For the text-containing cell, return its midpoint in [X, Y] coordinate format. 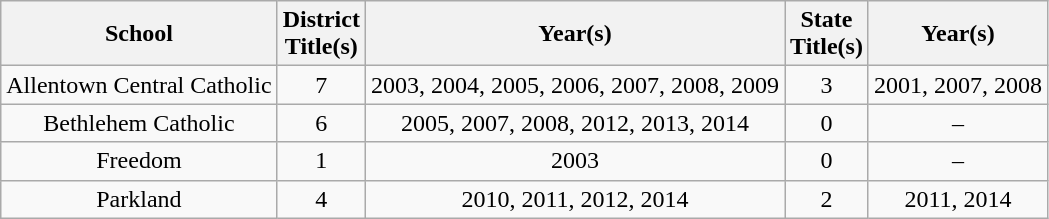
6 [321, 123]
2003, 2004, 2005, 2006, 2007, 2008, 2009 [574, 85]
StateTitle(s) [827, 34]
DistrictTitle(s) [321, 34]
Allentown Central Catholic [139, 85]
Bethlehem Catholic [139, 123]
2010, 2011, 2012, 2014 [574, 199]
2011, 2014 [958, 199]
1 [321, 161]
3 [827, 85]
Parkland [139, 199]
Freedom [139, 161]
School [139, 34]
4 [321, 199]
2 [827, 199]
2001, 2007, 2008 [958, 85]
2003 [574, 161]
2005, 2007, 2008, 2012, 2013, 2014 [574, 123]
7 [321, 85]
